Find where the given text appears and provide that cell's center as (X, Y) coordinate. 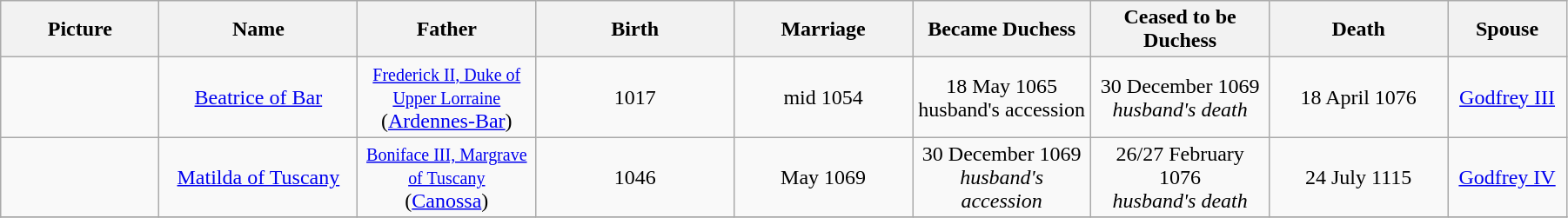
24 July 1115 (1359, 177)
30 December 1069husband's accession (1002, 177)
Became Duchess (1002, 30)
Godfrey IV (1507, 177)
30 December 1069husband's death (1180, 97)
26/27 February 1076husband's death (1180, 177)
18 May 1065husband's accession (1002, 97)
Name (258, 30)
Frederick II, Duke of Upper Lorraine(Ardennes-Bar) (447, 97)
Boniface III, Margrave of Tuscany(Canossa) (447, 177)
Spouse (1507, 30)
Beatrice of Bar (258, 97)
Ceased to be Duchess (1180, 30)
Godfrey III (1507, 97)
Birth (635, 30)
1017 (635, 97)
Marriage (823, 30)
1046 (635, 177)
18 April 1076 (1359, 97)
Death (1359, 30)
Father (447, 30)
May 1069 (823, 177)
mid 1054 (823, 97)
Picture (80, 30)
Matilda of Tuscany (258, 177)
